Output the (X, Y) coordinate of the center of the cell containing the given text.  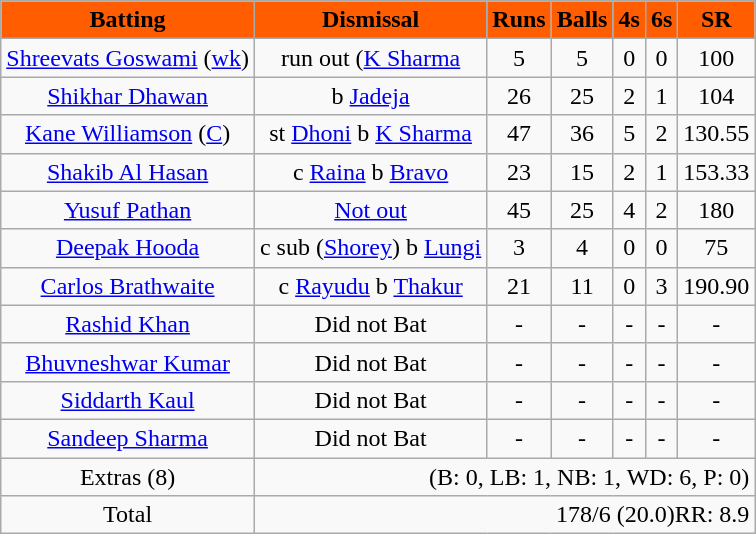
190.90 (716, 286)
Extras (8) (128, 477)
Balls (582, 20)
c Raina b Bravo (370, 172)
Kane Williamson (C) (128, 134)
Carlos Brathwaite (128, 286)
Yusuf Pathan (128, 210)
Sandeep Sharma (128, 438)
75 (716, 248)
Rashid Khan (128, 324)
Total (128, 515)
21 (519, 286)
4s (629, 20)
130.55 (716, 134)
36 (582, 134)
run out (K Sharma (370, 58)
Shakib Al Hasan (128, 172)
15 (582, 172)
st Dhoni b K Sharma (370, 134)
Runs (519, 20)
180 (716, 210)
Bhuvneshwar Kumar (128, 362)
Siddarth Kaul (128, 400)
Not out (370, 210)
Shreevats Goswami (wk) (128, 58)
c Rayudu b Thakur (370, 286)
b Jadeja (370, 96)
45 (519, 210)
11 (582, 286)
Dismissal (370, 20)
c sub (Shorey) b Lungi (370, 248)
100 (716, 58)
153.33 (716, 172)
26 (519, 96)
Batting (128, 20)
Shikhar Dhawan (128, 96)
23 (519, 172)
6s (661, 20)
SR (716, 20)
47 (519, 134)
Deepak Hooda (128, 248)
178/6 (20.0)RR: 8.9 (504, 515)
(B: 0, LB: 1, NB: 1, WD: 6, P: 0) (504, 477)
104 (716, 96)
